Scan for the cell matching the given text and deliver its (X, Y) coordinate at center. 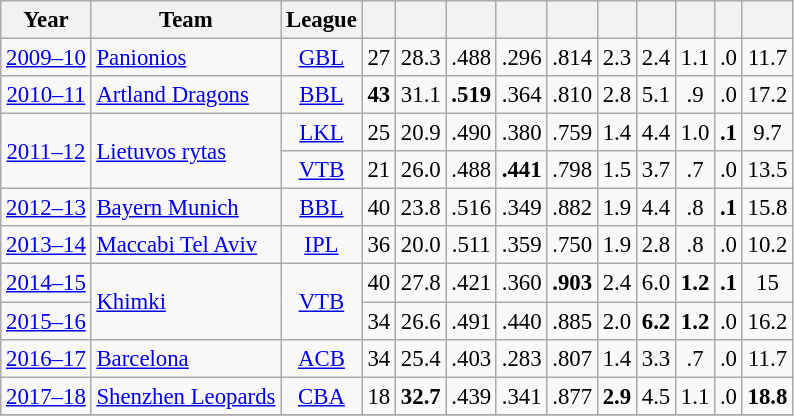
.359 (521, 245)
6.2 (656, 321)
10.2 (767, 245)
.349 (521, 208)
1.0 (696, 133)
.380 (521, 133)
.798 (572, 170)
27 (378, 58)
9.7 (767, 133)
.9 (696, 95)
2010–11 (46, 95)
ACB (322, 358)
2014–15 (46, 283)
21 (378, 170)
28.3 (421, 58)
18 (378, 396)
.421 (471, 283)
.364 (521, 95)
4.5 (656, 396)
.750 (572, 245)
3.3 (656, 358)
2016–17 (46, 358)
.491 (471, 321)
.440 (521, 321)
Bayern Munich (186, 208)
2011–12 (46, 152)
43 (378, 95)
.441 (521, 170)
.903 (572, 283)
.403 (471, 358)
15.8 (767, 208)
Shenzhen Leopards (186, 396)
2.9 (616, 396)
2015–16 (46, 321)
GBL (322, 58)
Team (186, 20)
31.1 (421, 95)
.516 (471, 208)
20.9 (421, 133)
15 (767, 283)
1.5 (616, 170)
Panionios (186, 58)
.439 (471, 396)
23.8 (421, 208)
5.1 (656, 95)
2009–10 (46, 58)
.807 (572, 358)
.283 (521, 358)
26.6 (421, 321)
.814 (572, 58)
17.2 (767, 95)
Lietuvos rytas (186, 152)
.519 (471, 95)
.341 (521, 396)
.511 (471, 245)
13.5 (767, 170)
26.0 (421, 170)
Artland Dragons (186, 95)
LKL (322, 133)
Barcelona (186, 358)
.490 (471, 133)
Maccabi Tel Aviv (186, 245)
IPL (322, 245)
CBA (322, 396)
32.7 (421, 396)
36 (378, 245)
League (322, 20)
18.8 (767, 396)
.296 (521, 58)
25 (378, 133)
3.7 (656, 170)
2.3 (616, 58)
.360 (521, 283)
6.0 (656, 283)
2.0 (616, 321)
25.4 (421, 358)
.759 (572, 133)
.885 (572, 321)
2012–13 (46, 208)
20.0 (421, 245)
2013–14 (46, 245)
Khimki (186, 302)
2017–18 (46, 396)
27.8 (421, 283)
Year (46, 20)
.877 (572, 396)
16.2 (767, 321)
.810 (572, 95)
.882 (572, 208)
